Determine the [x, y] coordinate at the center of the cell enclosing the given text.  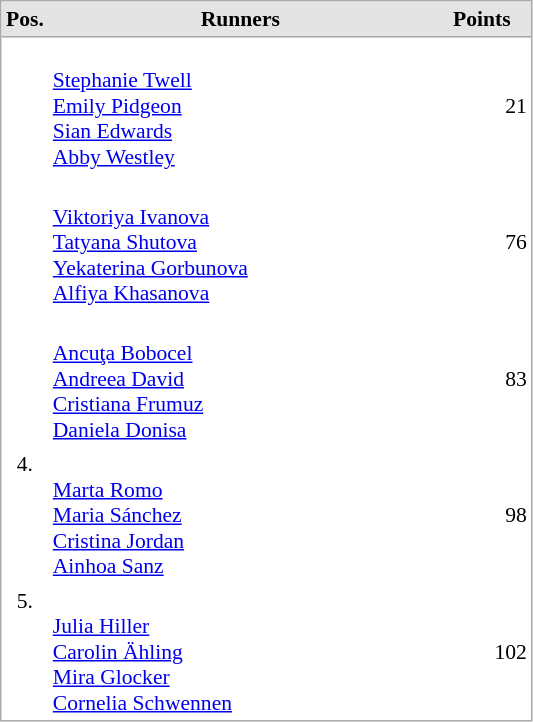
83 [482, 378]
Points [482, 20]
Marta Romo Maria Sánchez Cristina Jordan Ainhoa Sanz [240, 515]
Julia Hiller Carolin Ähling Mira Glocker Cornelia Schwennen [240, 652]
Stephanie Twell Emily Pidgeon Sian Edwards Abby Westley [240, 106]
98 [482, 515]
4. [26, 515]
Ancuţa Bobocel Andreea David Cristiana Frumuz Daniela Donisa [240, 378]
Pos. [26, 20]
76 [482, 242]
5. [26, 652]
Runners [240, 20]
21 [482, 106]
102 [482, 652]
Viktoriya Ivanova Tatyana Shutova Yekaterina Gorbunova Alfiya Khasanova [240, 242]
